Return the (x, y) coordinate for the center point of the cell that contains the specified text.  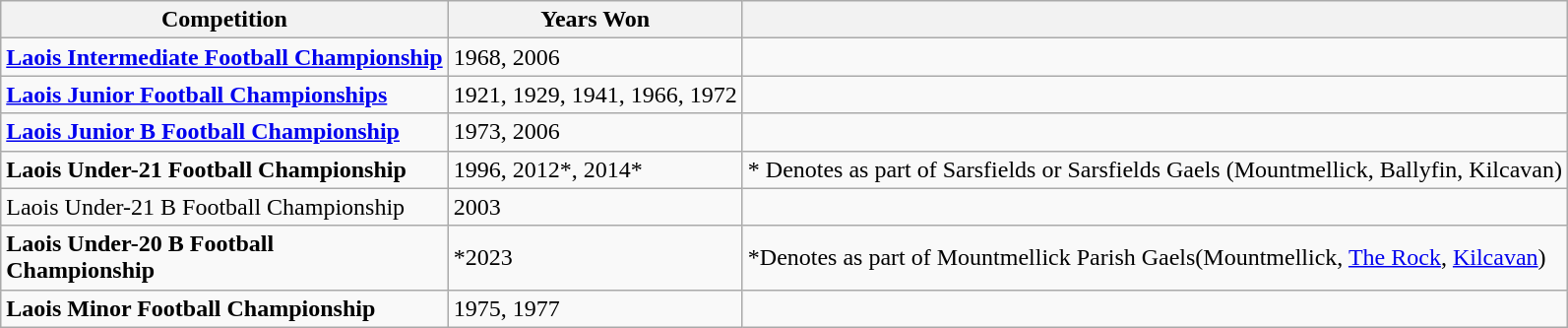
1921, 1929, 1941, 1966, 1972 (595, 95)
*2023 (595, 258)
Years Won (595, 20)
Laois Under-20 B FootballChampionship (224, 258)
Laois Under-21 Football Championship (224, 169)
1975, 1977 (595, 308)
Laois Intermediate Football Championship (224, 57)
1968, 2006 (595, 57)
Laois Minor Football Championship (224, 308)
Laois Junior B Football Championship (224, 132)
Laois Under-21 B Football Championship (224, 207)
Competition (224, 20)
2003 (595, 207)
1973, 2006 (595, 132)
* Denotes as part of Sarsfields or Sarsfields Gaels (Mountmellick, Ballyfin, Kilcavan) (1155, 169)
Laois Junior Football Championships (224, 95)
*Denotes as part of Mountmellick Parish Gaels(Mountmellick, The Rock, Kilcavan) (1155, 258)
1996, 2012*, 2014* (595, 169)
